Locate the cell with the specified text and output its (x, y) center coordinate. 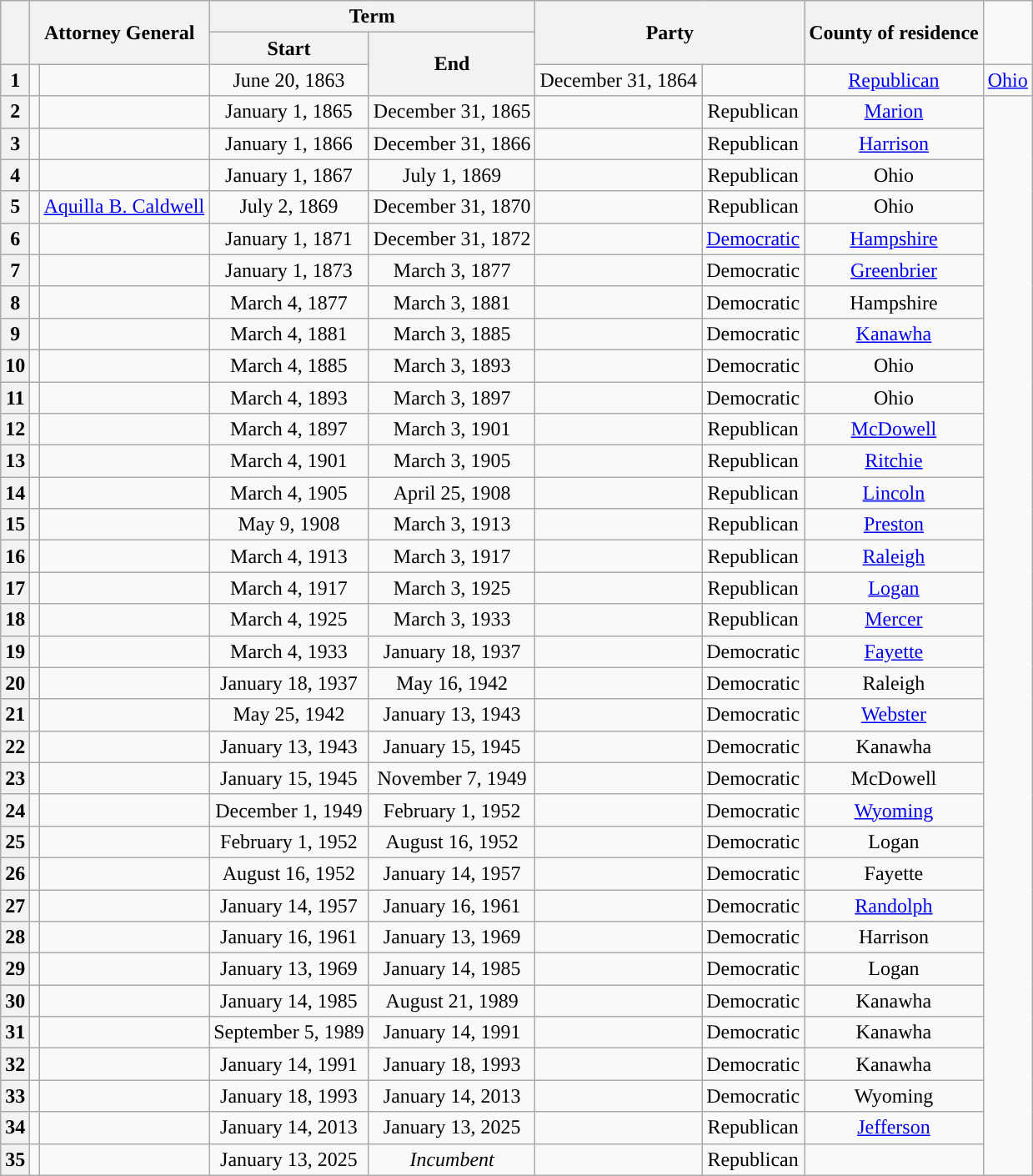
March 4, 1897 (289, 430)
January 1, 1865 (289, 112)
16 (15, 556)
March 4, 1877 (289, 302)
March 4, 1881 (289, 334)
November 7, 1949 (452, 778)
January 1, 1867 (289, 175)
9 (15, 334)
March 3, 1917 (452, 556)
Attorney General (120, 33)
27 (15, 905)
15 (15, 525)
January 1, 1873 (289, 270)
22 (15, 746)
25 (15, 842)
Party (670, 33)
Randolph (894, 905)
March 4, 1925 (289, 620)
Jefferson (894, 1128)
29 (15, 969)
11 (15, 398)
26 (15, 873)
July 2, 1869 (289, 207)
19 (15, 651)
12 (15, 430)
December 31, 1872 (452, 239)
6 (15, 239)
March 3, 1881 (452, 302)
April 25, 1908 (452, 493)
23 (15, 778)
10 (15, 365)
20 (15, 683)
31 (15, 1033)
December 1, 1949 (289, 810)
December 31, 1864 (619, 80)
2 (15, 112)
March 4, 1901 (289, 461)
30 (15, 1001)
4 (15, 175)
March 4, 1933 (289, 651)
January 1, 1866 (289, 143)
March 4, 1917 (289, 588)
May 25, 1942 (289, 715)
3 (15, 143)
Start (289, 48)
March 4, 1893 (289, 398)
March 3, 1885 (452, 334)
June 20, 1863 (289, 80)
18 (15, 620)
August 21, 1989 (452, 1001)
8 (15, 302)
December 31, 1865 (452, 112)
Term (372, 17)
January 1, 1871 (289, 239)
Greenbrier (894, 270)
End (452, 64)
December 31, 1870 (452, 207)
13 (15, 461)
17 (15, 588)
Preston (894, 525)
March 3, 1901 (452, 430)
28 (15, 937)
County of residence (894, 33)
21 (15, 715)
March 4, 1885 (289, 365)
March 4, 1905 (289, 493)
July 1, 1869 (452, 175)
24 (15, 810)
March 3, 1913 (452, 525)
5 (15, 207)
December 31, 1866 (452, 143)
Ritchie (894, 461)
March 4, 1913 (289, 556)
35 (15, 1159)
33 (15, 1096)
Webster (894, 715)
May 16, 1942 (452, 683)
Incumbent (452, 1159)
Marion (894, 112)
March 3, 1897 (452, 398)
March 3, 1933 (452, 620)
1 (15, 80)
March 3, 1877 (452, 270)
March 3, 1925 (452, 588)
Mercer (894, 620)
Lincoln (894, 493)
September 5, 1989 (289, 1033)
March 3, 1905 (452, 461)
14 (15, 493)
34 (15, 1128)
Aquilla B. Caldwell (124, 207)
7 (15, 270)
May 9, 1908 (289, 525)
32 (15, 1064)
March 3, 1893 (452, 365)
